Output the (x, y) coordinate of the center of the cell containing the given text.  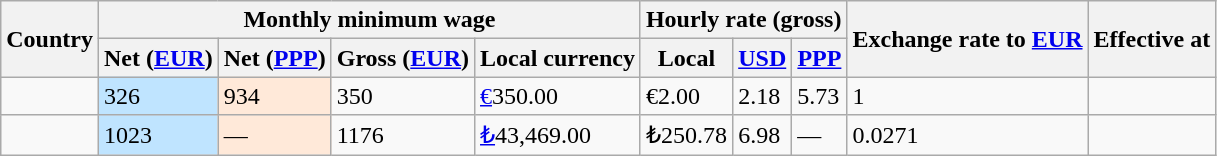
₺43,469.00 (557, 135)
326 (158, 96)
USD (762, 58)
Country (50, 39)
1023 (158, 135)
1176 (402, 135)
€350.00 (557, 96)
PPP (820, 58)
Exchange rate to EUR (968, 39)
Net (PPP) (274, 58)
1 (968, 96)
€2.00 (686, 96)
6.98 (762, 135)
Hourly rate (gross) (744, 20)
Local (686, 58)
Local currency (557, 58)
934 (274, 96)
2.18 (762, 96)
Net (EUR) (158, 58)
350 (402, 96)
Gross (EUR) (402, 58)
Effective at (1152, 39)
Monthly minimum wage (369, 20)
₺250.78 (686, 135)
5.73 (820, 96)
0.0271 (968, 135)
